Detect which cell encompasses the target text, then output its (X, Y) center coordinate. 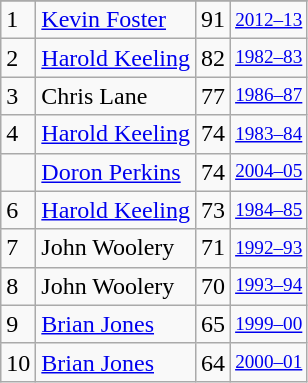
2012–13 (269, 20)
10 (18, 362)
1986–87 (269, 96)
Chris Lane (116, 96)
4 (18, 134)
1984–85 (269, 210)
70 (212, 286)
91 (212, 20)
2004–05 (269, 172)
2 (18, 58)
77 (212, 96)
1999–00 (269, 324)
1992–93 (269, 248)
1983–84 (269, 134)
64 (212, 362)
65 (212, 324)
1982–83 (269, 58)
73 (212, 210)
82 (212, 58)
3 (18, 96)
7 (18, 248)
9 (18, 324)
6 (18, 210)
Kevin Foster (116, 20)
2000–01 (269, 362)
Doron Perkins (116, 172)
1 (18, 20)
1993–94 (269, 286)
8 (18, 286)
71 (212, 248)
